Search for the cell housing the specified text and yield its [x, y] center coordinate. 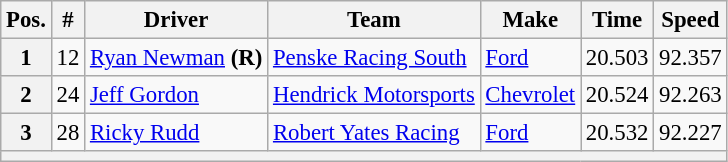
Chevrolet [530, 95]
20.532 [616, 133]
Pos. [26, 20]
92.357 [690, 58]
Jeff Gordon [176, 95]
92.227 [690, 133]
92.263 [690, 95]
24 [68, 95]
Speed [690, 20]
20.524 [616, 95]
1 [26, 58]
Robert Yates Racing [374, 133]
Team [374, 20]
Penske Racing South [374, 58]
Ricky Rudd [176, 133]
12 [68, 58]
Hendrick Motorsports [374, 95]
20.503 [616, 58]
Time [616, 20]
2 [26, 95]
# [68, 20]
Make [530, 20]
Ryan Newman (R) [176, 58]
28 [68, 133]
Driver [176, 20]
3 [26, 133]
